Determine the [x, y] coordinate at the center of the cell enclosing the given text.  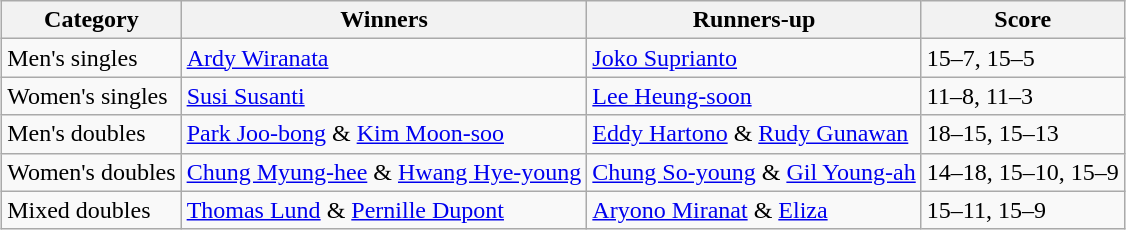
Chung Myung-hee & Hwang Hye-young [384, 172]
Park Joo-bong & Kim Moon-soo [384, 134]
15–7, 15–5 [1022, 58]
11–8, 11–3 [1022, 96]
Winners [384, 20]
Runners-up [754, 20]
Thomas Lund & Pernille Dupont [384, 210]
14–18, 15–10, 15–9 [1022, 172]
Men's singles [92, 58]
Women's doubles [92, 172]
Mixed doubles [92, 210]
Category [92, 20]
Score [1022, 20]
18–15, 15–13 [1022, 134]
Men's doubles [92, 134]
Chung So-young & Gil Young-ah [754, 172]
Women's singles [92, 96]
Aryono Miranat & Eliza [754, 210]
Eddy Hartono & Rudy Gunawan [754, 134]
Lee Heung-soon [754, 96]
15–11, 15–9 [1022, 210]
Ardy Wiranata [384, 58]
Joko Suprianto [754, 58]
Susi Susanti [384, 96]
